Return the [x, y] coordinate for the center point of the cell that contains the specified text.  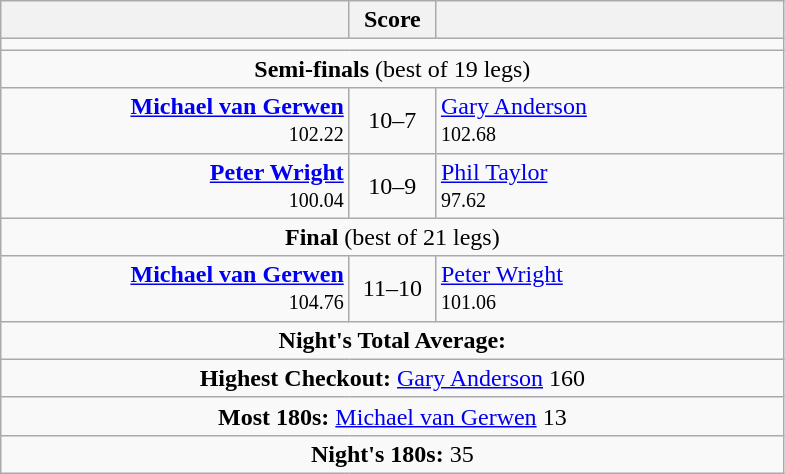
10–7 [392, 120]
Highest Checkout: Gary Anderson 160 [392, 378]
Semi-finals (best of 19 legs) [392, 69]
Most 180s: Michael van Gerwen 13 [392, 416]
11–10 [392, 288]
10–9 [392, 186]
Peter Wright 101.06 [610, 288]
Gary Anderson 102.68 [610, 120]
Michael van Gerwen 104.76 [176, 288]
Michael van Gerwen 102.22 [176, 120]
Phil Taylor 97.62 [610, 186]
Final (best of 21 legs) [392, 237]
Night's Total Average: [392, 340]
Score [392, 20]
Night's 180s: 35 [392, 454]
Peter Wright 100.04 [176, 186]
